Determine the [X, Y] coordinate at the center of the cell enclosing the given text.  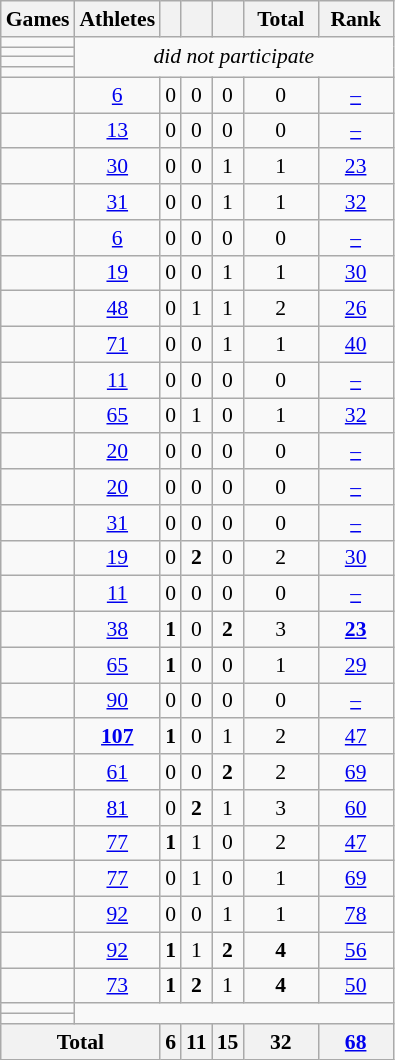
40 [356, 345]
107 [117, 737]
13 [117, 131]
38 [117, 630]
29 [356, 665]
26 [356, 309]
Games [38, 19]
50 [356, 986]
71 [117, 345]
48 [117, 309]
68 [356, 1042]
73 [117, 986]
90 [117, 701]
56 [356, 950]
Rank [356, 19]
did not participate [234, 57]
15 [228, 1042]
81 [117, 808]
60 [356, 808]
61 [117, 772]
78 [356, 915]
Athletes [117, 19]
